Determine the (x, y) coordinate at the center of the cell enclosing the given text.  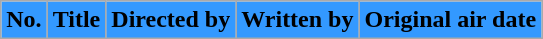
Directed by (171, 20)
Written by (298, 20)
Title (76, 20)
No. (24, 20)
Original air date (450, 20)
